Identify which cell holds the provided text, then report its (X, Y) central coordinate. 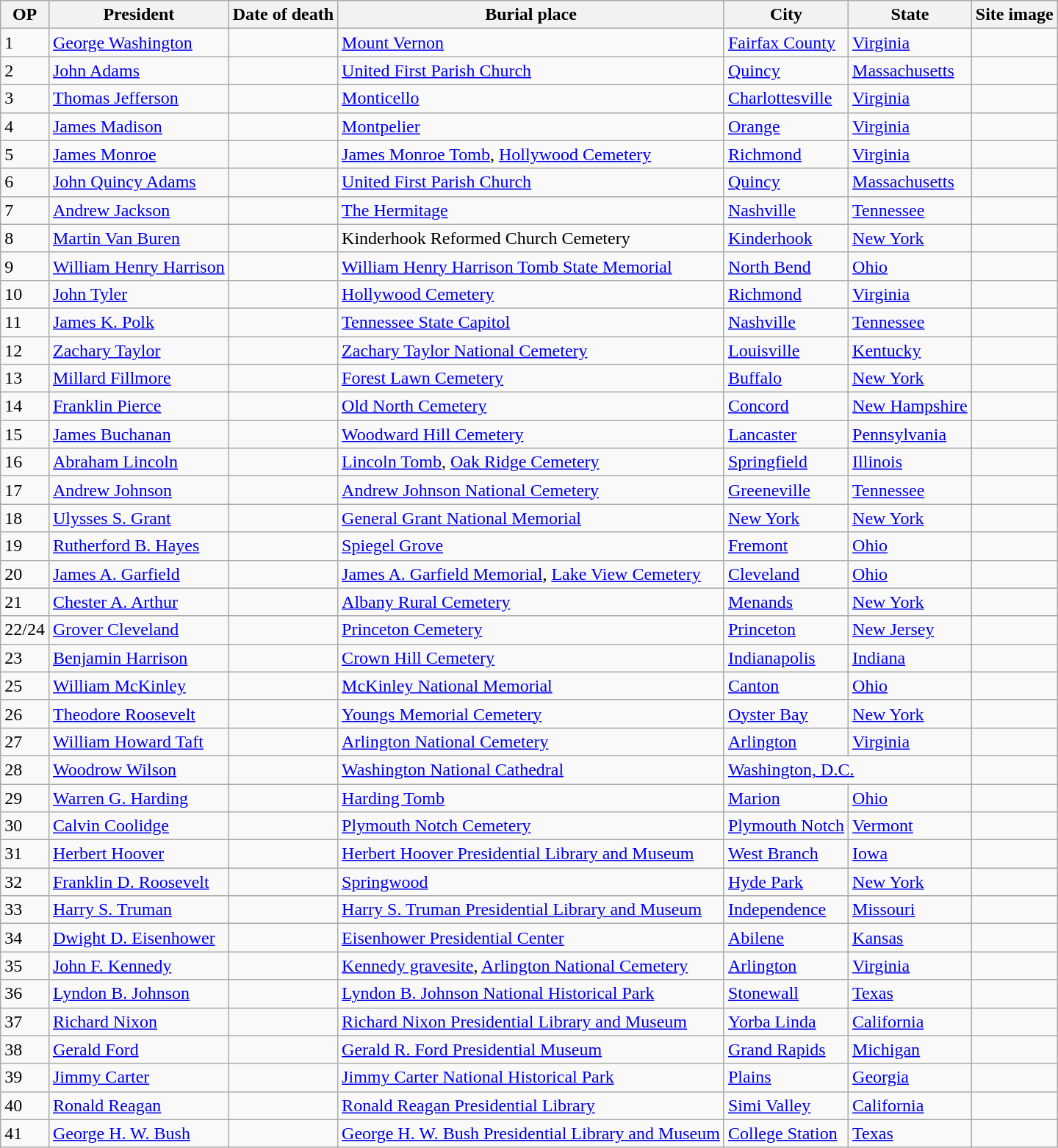
20 (25, 574)
Monticello (531, 98)
Abilene (786, 938)
Buffalo (786, 379)
James Madison (138, 126)
Calvin Coolidge (138, 826)
Harry S. Truman Presidential Library and Museum (531, 910)
William Henry Harrison Tomb State Memorial (531, 266)
38 (25, 1050)
14 (25, 406)
Orange (786, 126)
23 (25, 658)
North Bend (786, 266)
34 (25, 938)
Kinderhook (786, 238)
16 (25, 462)
Plymouth Notch (786, 826)
James Monroe (138, 154)
Cleveland (786, 574)
Gerald Ford (138, 1050)
Princeton (786, 630)
Fairfax County (786, 43)
Simi Valley (786, 1105)
McKinley National Memorial (531, 686)
James A. Garfield (138, 574)
Plains (786, 1077)
Andrew Johnson (138, 490)
Jimmy Carter National Historical Park (531, 1077)
Theodore Roosevelt (138, 714)
6 (25, 182)
Greeneville (786, 490)
15 (25, 434)
Plymouth Notch Cemetery (531, 826)
Franklin Pierce (138, 406)
31 (25, 854)
37 (25, 1022)
James Buchanan (138, 434)
Abraham Lincoln (138, 462)
Herbert Hoover (138, 854)
2 (25, 71)
26 (25, 714)
William McKinley (138, 686)
Marion (786, 797)
College Station (786, 1133)
Kinderhook Reformed Church Cemetery (531, 238)
Harry S. Truman (138, 910)
Springwood (531, 882)
Woodrow Wilson (138, 769)
7 (25, 210)
8 (25, 238)
Arlington National Cemetery (531, 742)
West Branch (786, 854)
Hyde Park (786, 882)
Princeton Cemetery (531, 630)
Fremont (786, 546)
State (910, 15)
Menands (786, 602)
James K. Polk (138, 322)
Concord (786, 406)
George H. W. Bush (138, 1133)
Mount Vernon (531, 43)
James Monroe Tomb, Hollywood Cemetery (531, 154)
Jimmy Carter (138, 1077)
Harding Tomb (531, 797)
Lyndon B. Johnson National Historical Park (531, 994)
Warren G. Harding (138, 797)
City (786, 15)
1 (25, 43)
Vermont (910, 826)
Grand Rapids (786, 1050)
President (138, 15)
Oyster Bay (786, 714)
41 (25, 1133)
21 (25, 602)
Herbert Hoover Presidential Library and Museum (531, 854)
Spiegel Grove (531, 546)
28 (25, 769)
29 (25, 797)
27 (25, 742)
12 (25, 351)
Grover Cleveland (138, 630)
33 (25, 910)
32 (25, 882)
Hollywood Cemetery (531, 294)
Zachary Taylor National Cemetery (531, 351)
Georgia (910, 1077)
Thomas Jefferson (138, 98)
Independence (786, 910)
Kentucky (910, 351)
Richard Nixon (138, 1022)
18 (25, 518)
Chester A. Arthur (138, 602)
30 (25, 826)
40 (25, 1105)
Louisville (786, 351)
11 (25, 322)
Forest Lawn Cemetery (531, 379)
36 (25, 994)
Indiana (910, 658)
17 (25, 490)
General Grant National Memorial (531, 518)
Ronald Reagan Presidential Library (531, 1105)
Canton (786, 686)
25 (25, 686)
Montpelier (531, 126)
Franklin D. Roosevelt (138, 882)
John Tyler (138, 294)
10 (25, 294)
Stonewall (786, 994)
Lincoln Tomb, Oak Ridge Cemetery (531, 462)
Albany Rural Cemetery (531, 602)
Kansas (910, 938)
George Washington (138, 43)
Andrew Johnson National Cemetery (531, 490)
35 (25, 966)
Lancaster (786, 434)
Kennedy gravesite, Arlington National Cemetery (531, 966)
9 (25, 266)
William Henry Harrison (138, 266)
Eisenhower Presidential Center (531, 938)
Indianapolis (786, 658)
George H. W. Bush Presidential Library and Museum (531, 1133)
13 (25, 379)
Richard Nixon Presidential Library and Museum (531, 1022)
Youngs Memorial Cemetery (531, 714)
Lyndon B. Johnson (138, 994)
3 (25, 98)
Date of death (283, 15)
19 (25, 546)
Old North Cemetery (531, 406)
OP (25, 15)
The Hermitage (531, 210)
William Howard Taft (138, 742)
Ronald Reagan (138, 1105)
Illinois (910, 462)
Springfield (786, 462)
Washington, D.C. (848, 769)
Andrew Jackson (138, 210)
Tennessee State Capitol (531, 322)
Zachary Taylor (138, 351)
5 (25, 154)
Site image (1014, 15)
Rutherford B. Hayes (138, 546)
22/24 (25, 630)
John F. Kennedy (138, 966)
4 (25, 126)
Iowa (910, 854)
New Jersey (910, 630)
Woodward Hill Cemetery (531, 434)
John Adams (138, 71)
Dwight D. Eisenhower (138, 938)
Yorba Linda (786, 1022)
Burial place (531, 15)
Ulysses S. Grant (138, 518)
Benjamin Harrison (138, 658)
Michigan (910, 1050)
Pennsylvania (910, 434)
Charlottesville (786, 98)
James A. Garfield Memorial, Lake View Cemetery (531, 574)
John Quincy Adams (138, 182)
Millard Fillmore (138, 379)
Missouri (910, 910)
39 (25, 1077)
Martin Van Buren (138, 238)
Gerald R. Ford Presidential Museum (531, 1050)
Crown Hill Cemetery (531, 658)
Washington National Cathedral (531, 769)
New Hampshire (910, 406)
